From the cell containing the given text, extract its center point as (X, Y) coordinate. 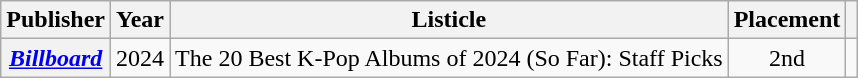
Placement (787, 20)
The 20 Best K-Pop Albums of 2024 (So Far): Staff Picks (450, 58)
2024 (140, 58)
2nd (787, 58)
Year (140, 20)
Publisher (56, 20)
Billboard (56, 58)
Listicle (450, 20)
